Capture the cell that displays the provided text and extract its (X, Y) central coordinate. 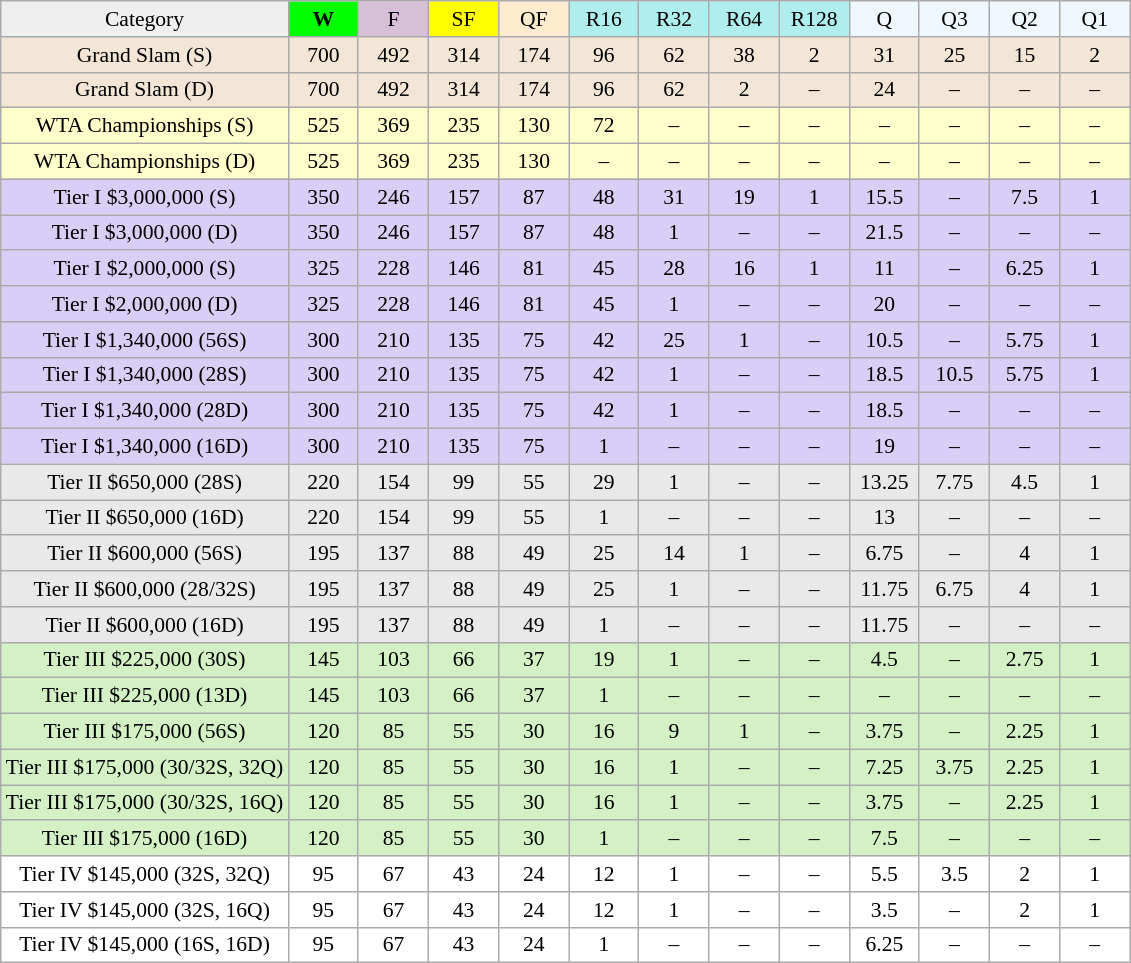
Tier IV $145,000 (32S, 32Q) (145, 874)
Tier I $1,340,000 (16D) (145, 447)
13 (884, 518)
Tier II $650,000 (28S) (145, 482)
Tier III $175,000 (16D) (145, 839)
20 (884, 304)
Tier II $600,000 (16D) (145, 625)
9 (674, 732)
15 (1025, 55)
SF (464, 19)
QF (534, 19)
Tier IV $145,000 (32S, 16Q) (145, 910)
Tier II $600,000 (28/32S) (145, 589)
R128 (814, 19)
Tier I $2,000,000 (D) (145, 304)
F (393, 19)
Q2 (1025, 19)
Tier I $1,340,000 (56S) (145, 340)
28 (674, 269)
R16 (604, 19)
Tier I $3,000,000 (D) (145, 233)
38 (744, 55)
72 (604, 126)
Tier I $2,000,000 (S) (145, 269)
WTA Championships (D) (145, 162)
14 (674, 554)
Tier III $175,000 (30/32S, 16Q) (145, 803)
Tier I $1,340,000 (28D) (145, 411)
11 (884, 269)
Grand Slam (D) (145, 90)
Q1 (1095, 19)
5.5 (884, 874)
Tier III $225,000 (30S) (145, 660)
21.5 (884, 233)
Tier III $175,000 (30/32S, 32Q) (145, 767)
Tier I $3,000,000 (S) (145, 197)
Tier III $175,000 (56S) (145, 732)
29 (604, 482)
7.25 (884, 767)
Grand Slam (S) (145, 55)
W (323, 19)
Category (145, 19)
Tier II $600,000 (56S) (145, 554)
Tier IV $145,000 (16S, 16D) (145, 945)
R64 (744, 19)
WTA Championships (S) (145, 126)
Q3 (954, 19)
Q (884, 19)
7.75 (954, 482)
Tier III $225,000 (13D) (145, 696)
13.25 (884, 482)
15.5 (884, 197)
2.75 (1025, 660)
Tier II $650,000 (16D) (145, 518)
R32 (674, 19)
Tier I $1,340,000 (28S) (145, 375)
